Pinpoint the cell where the given text exists, returning its (x, y) midpoint coordinate. 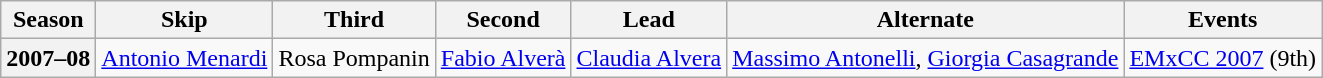
Skip (184, 20)
Massimo Antonelli, Giorgia Casagrande (926, 58)
Second (503, 20)
Alternate (926, 20)
Antonio Menardi (184, 58)
Lead (649, 20)
Rosa Pompanin (354, 58)
Claudia Alvera (649, 58)
Events (1223, 20)
Third (354, 20)
2007–08 (48, 58)
EMxCC 2007 (9th) (1223, 58)
Fabio Alverà (503, 58)
Season (48, 20)
